Provide the (x, y) coordinate of the cell's center where the given text is located.  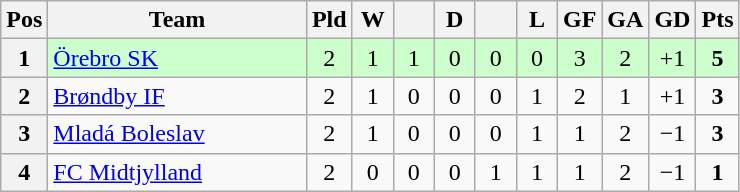
Mladá Boleslav (178, 134)
Pos (24, 20)
5 (718, 58)
W (372, 20)
4 (24, 172)
Pld (329, 20)
GF (579, 20)
FC Midtjylland (178, 172)
GD (672, 20)
Örebro SK (178, 58)
L (536, 20)
Team (178, 20)
GA (626, 20)
Brøndby IF (178, 96)
Pts (718, 20)
D (454, 20)
